Output the [X, Y] coordinate of the center of the cell containing the given text.  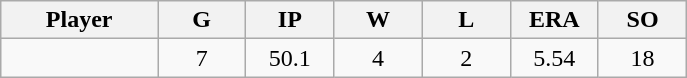
Player [80, 20]
18 [642, 58]
IP [290, 20]
W [378, 20]
L [466, 20]
50.1 [290, 58]
5.54 [554, 58]
ERA [554, 20]
SO [642, 20]
G [202, 20]
7 [202, 58]
2 [466, 58]
4 [378, 58]
